Extract the [X, Y] coordinate from the center of the cell holding the provided text.  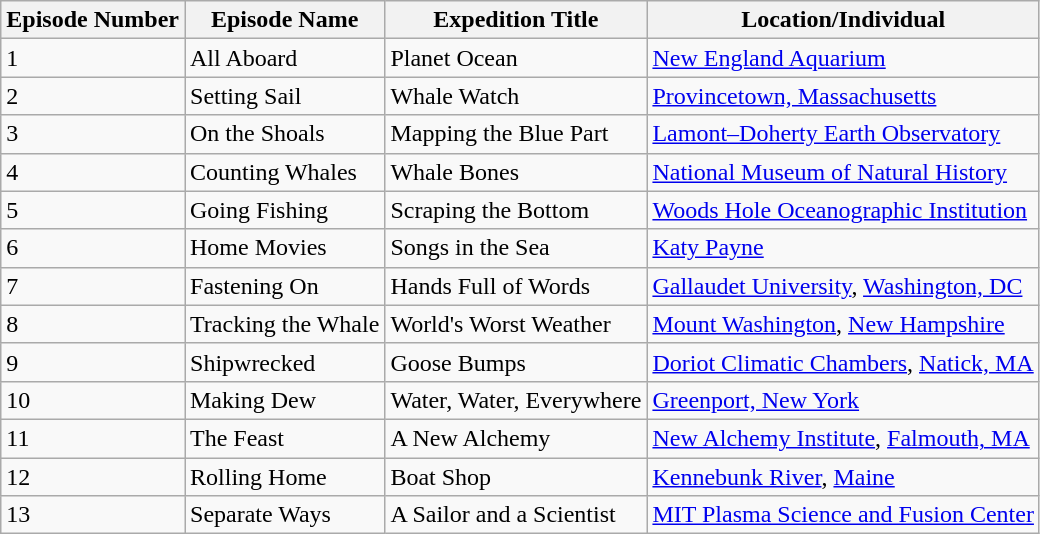
New Alchemy Institute, Falmouth, MA [844, 438]
Episode Number [93, 20]
A New Alchemy [516, 438]
Planet Ocean [516, 58]
Doriot Climatic Chambers, Natick, MA [844, 362]
Mount Washington, New Hampshire [844, 324]
11 [93, 438]
Boat Shop [516, 477]
10 [93, 400]
Whale Bones [516, 172]
Gallaudet University, Washington, DC [844, 286]
Fastening On [284, 286]
Location/Individual [844, 20]
5 [93, 210]
Expedition Title [516, 20]
Kennebunk River, Maine [844, 477]
MIT Plasma Science and Fusion Center [844, 515]
Provincetown, Massachusetts [844, 96]
Separate Ways [284, 515]
1 [93, 58]
Shipwrecked [284, 362]
Whale Watch [516, 96]
4 [93, 172]
Greenport, New York [844, 400]
Making Dew [284, 400]
7 [93, 286]
Scraping the Bottom [516, 210]
12 [93, 477]
Home Movies [284, 248]
2 [93, 96]
Water, Water, Everywhere [516, 400]
World's Worst Weather [516, 324]
National Museum of Natural History [844, 172]
Lamont–Doherty Earth Observatory [844, 134]
All Aboard [284, 58]
New England Aquarium [844, 58]
Counting Whales [284, 172]
Tracking the Whale [284, 324]
Mapping the Blue Part [516, 134]
Rolling Home [284, 477]
13 [93, 515]
On the Shoals [284, 134]
8 [93, 324]
3 [93, 134]
Woods Hole Oceanographic Institution [844, 210]
Episode Name [284, 20]
The Feast [284, 438]
Goose Bumps [516, 362]
Songs in the Sea [516, 248]
Hands Full of Words [516, 286]
Setting Sail [284, 96]
Katy Payne [844, 248]
9 [93, 362]
A Sailor and a Scientist [516, 515]
Going Fishing [284, 210]
6 [93, 248]
